Return the [x, y] coordinate for the center point of the cell that contains the specified text.  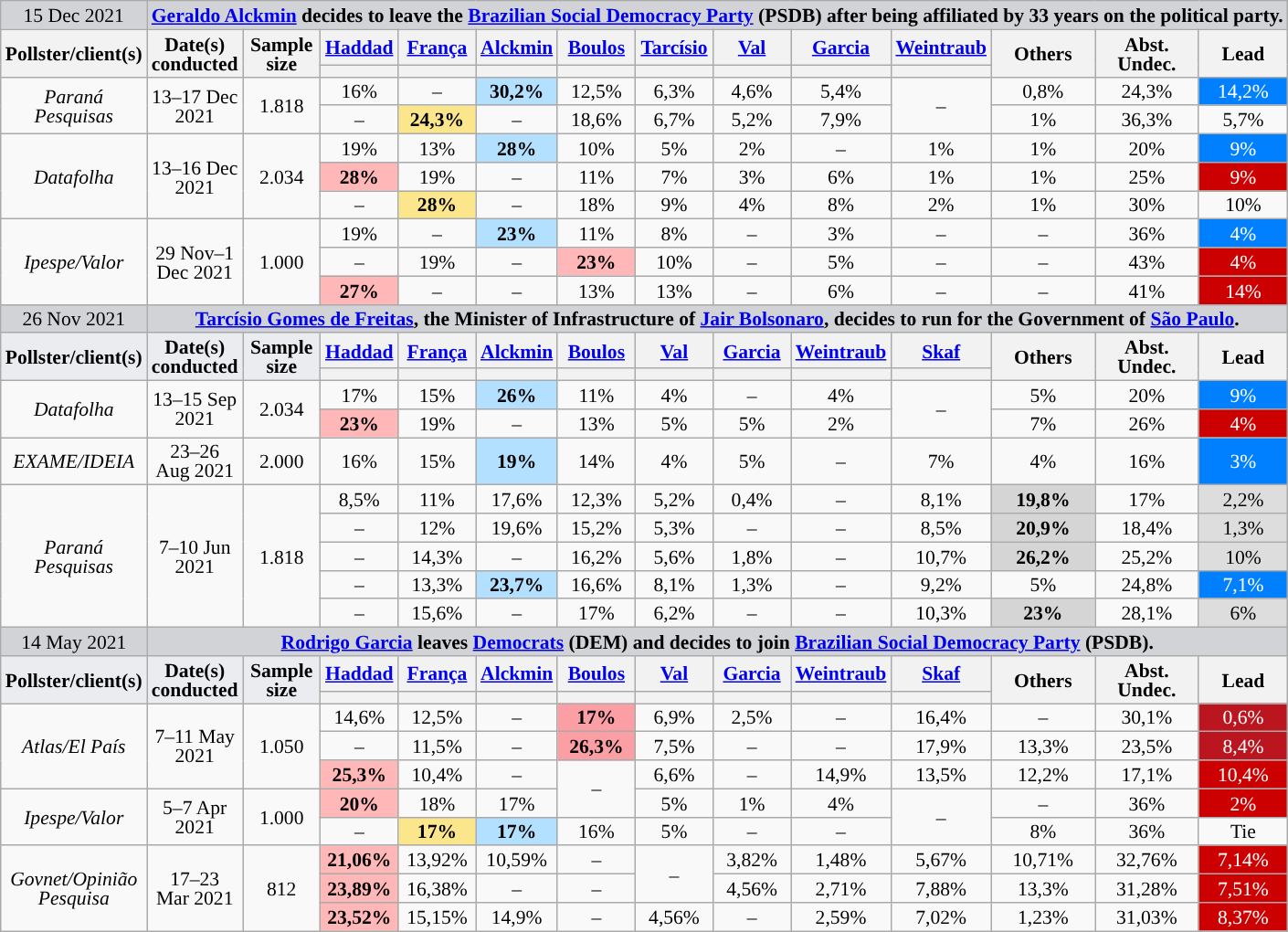
17,9% [941, 746]
2,2% [1243, 499]
7,88% [941, 888]
Govnet/Opinião Pesquisa [74, 888]
5,3% [674, 528]
Tarcísio Gomes de Freitas, the Minister of Infrastructure of Jair Bolsonaro, decides to run for the Government of São Paulo. [718, 318]
17–23 Mar 2021 [195, 888]
21,06% [360, 861]
16,6% [596, 585]
26,3% [596, 746]
15,15% [437, 917]
32,76% [1147, 861]
28,1% [1147, 614]
16,4% [941, 718]
23,52% [360, 917]
26,2% [1043, 556]
1,48% [841, 861]
17,1% [1147, 775]
EXAME/IDEIA [74, 461]
8,4% [1243, 746]
4,6% [753, 91]
5,6% [674, 556]
9,2% [941, 585]
5–7 Apr 2021 [195, 817]
5,7% [1243, 121]
6,9% [674, 718]
23,5% [1147, 746]
15,2% [596, 528]
16,2% [596, 556]
15,6% [437, 614]
14,3% [437, 556]
7,51% [1243, 888]
31,03% [1147, 917]
41% [1147, 291]
1.050 [281, 746]
14 May 2021 [74, 641]
7–11 May 2021 [195, 746]
6,2% [674, 614]
15 Dec 2021 [74, 15]
10,71% [1043, 861]
25,3% [360, 775]
29 Nov–1 Dec 2021 [195, 261]
13,5% [941, 775]
23–26 Aug 2021 [195, 461]
13–16 Dec 2021 [195, 177]
0,8% [1043, 91]
1,8% [753, 556]
0,6% [1243, 718]
2,5% [753, 718]
23,89% [360, 888]
7,9% [841, 121]
7,1% [1243, 585]
24,8% [1147, 585]
1,23% [1043, 917]
2,59% [841, 917]
36,3% [1147, 121]
Tie [1243, 831]
13–15 Sep 2021 [195, 409]
11,5% [437, 746]
18,6% [596, 121]
2.000 [281, 461]
19,8% [1043, 499]
30% [1147, 205]
Geraldo Alckmin decides to leave the Brazilian Social Democracy Party (PSDB) after being affiliated by 33 years on the political party. [718, 15]
30,2% [517, 91]
18,4% [1147, 528]
2,71% [841, 888]
12% [437, 528]
27% [360, 291]
6,7% [674, 121]
8,37% [1243, 917]
812 [281, 888]
19,6% [517, 528]
13–17 Dec 2021 [195, 105]
10,3% [941, 614]
7,14% [1243, 861]
7,5% [674, 746]
30,1% [1147, 718]
43% [1147, 261]
12,3% [596, 499]
6,3% [674, 91]
Rodrigo Garcia leaves Democrats (DEM) and decides to join Brazilian Social Democracy Party (PSDB). [718, 641]
14,2% [1243, 91]
12,2% [1043, 775]
13,92% [437, 861]
25,2% [1147, 556]
16,38% [437, 888]
7,02% [941, 917]
10,7% [941, 556]
5,67% [941, 861]
10,59% [517, 861]
7–10 Jun 2021 [195, 556]
Atlas/El País [74, 746]
20,9% [1043, 528]
6,6% [674, 775]
23,7% [517, 585]
17,6% [517, 499]
Tarcísio [674, 48]
31,28% [1147, 888]
0,4% [753, 499]
26 Nov 2021 [74, 318]
3,82% [753, 861]
5,4% [841, 91]
14,6% [360, 718]
25% [1147, 177]
